Output the [X, Y] coordinate of the center of the cell containing the given text.  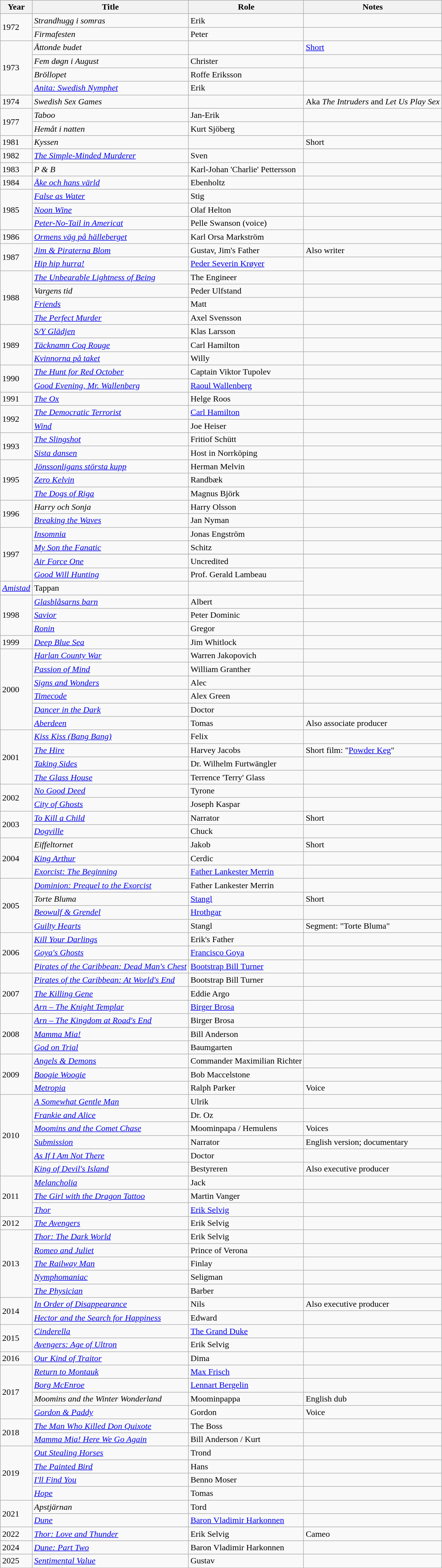
Ebenholtz [246, 183]
Kurt Sjöberg [246, 129]
Hemåt i natten [110, 129]
Year [16, 7]
1973 [16, 68]
Signs and Wonders [110, 683]
Finlay [246, 1264]
The Glass House [110, 777]
King of Devil's Island [110, 1169]
Jonas Engström [246, 534]
Zero Kelvin [110, 480]
Gustav [246, 1561]
Mamma Mia! [110, 1034]
Harlan County War [110, 656]
Ormens väg på hälleberget [110, 237]
Tord [246, 1507]
1997 [16, 554]
Warren Jakopovich [246, 656]
Stig [246, 196]
1993 [16, 446]
Raoul Wallenberg [246, 385]
Short film: "Powder Keg" [373, 750]
Anita: Swedish Nymphet [110, 88]
Bröllopet [110, 75]
Peter [246, 34]
Harry och Sonja [110, 507]
Borg McEnroe [110, 1385]
Edward [246, 1318]
The Man Who Killed Don Quixote [110, 1426]
2014 [16, 1311]
Torte Bluma [110, 899]
Beowulf & Grendel [110, 912]
Noon Wine [110, 210]
Hans [246, 1466]
1989 [16, 345]
Dune: Part Two [110, 1547]
Martin Vanger [246, 1196]
Gustav, Jim's Father [246, 250]
Metropia [110, 1088]
1992 [16, 419]
1983 [16, 169]
Angels & Demons [110, 1061]
Also associate producer [373, 723]
2015 [16, 1338]
Francisco Goya [246, 953]
Täcknamn Coq Rouge [110, 345]
A Somewhat Gentle Man [110, 1102]
Herman Melvin [246, 466]
Commander Maximilian Richter [246, 1061]
2019 [16, 1473]
The Railway Man [110, 1264]
2006 [16, 953]
Arn – The Kingdom at Road's End [110, 1020]
William Granther [246, 669]
Tappan [110, 588]
Helge Roos [246, 399]
Ronin [110, 629]
Joe Heiser [246, 426]
Matt [246, 304]
Magnus Björk [246, 493]
Ralph Parker [246, 1088]
Insomnia [110, 534]
Aka The Intruders and Let Us Play Sex [373, 102]
The Dogs of Riga [110, 493]
Cameo [373, 1534]
Passion of Mind [110, 669]
Kiss Kiss (Bang Bang) [110, 737]
1999 [16, 642]
Jan Nyman [246, 520]
1998 [16, 615]
To Kill a Child [110, 818]
2016 [16, 1358]
Uncredited [246, 561]
Savior [110, 615]
The Engineer [246, 277]
Segment: "Torte Bluma" [373, 926]
Jönssonligans största kupp [110, 466]
Our Kind of Traitor [110, 1358]
P & B [110, 169]
My Son the Fanatic [110, 547]
Breaking the Waves [110, 520]
2002 [16, 797]
Trond [246, 1453]
In Order of Disappearance [110, 1304]
S/Y Glädjen [110, 331]
Jakob [246, 845]
Title [110, 7]
Karl Orsa Markström [246, 237]
The Democratic Terrorist [110, 413]
Moomins and the Comet Chase [110, 1129]
Out Stealing Horses [110, 1453]
Peter Dominic [246, 615]
The Grand Duke [246, 1331]
1985 [16, 210]
Fritiof Schütt [246, 439]
Strandhugg i somras [110, 21]
Hector and the Search for Happiness [110, 1318]
Return to Montauk [110, 1372]
Åttonde budet [110, 48]
Goya's Ghosts [110, 953]
Frankie and Alice [110, 1115]
1977 [16, 122]
1996 [16, 514]
2017 [16, 1392]
2003 [16, 824]
1991 [16, 399]
Dancer in the Dark [110, 710]
Gordon & Paddy [110, 1412]
Harvey Jacobs [246, 750]
2021 [16, 1514]
Dr. Wilhelm Furtwängler [246, 764]
The Simple-Minded Murderer [110, 155]
Olaf Helton [246, 210]
Roffe Eriksson [246, 75]
Jim & Piraterna Blom [110, 250]
Gordon [246, 1412]
1986 [16, 237]
Harry Olsson [246, 507]
Schitz [246, 547]
Dogville [110, 831]
Captain Viktor Tupolev [246, 372]
Chuck [246, 831]
Role [246, 7]
The Avengers [110, 1223]
1972 [16, 27]
2013 [16, 1263]
Amistad [16, 588]
Cerdic [246, 858]
1988 [16, 297]
1987 [16, 257]
Good Will Hunting [110, 574]
Peder Ulfstand [246, 291]
Axel Svensson [246, 318]
As If I Am Not There [110, 1155]
Albert [246, 602]
The Perfect Murder [110, 318]
Kvinnorna på taket [110, 358]
2024 [16, 1547]
King Arthur [110, 858]
The Slingshot [110, 439]
2007 [16, 993]
Tyrone [246, 791]
Notes [373, 7]
The Girl with the Dragon Tattoo [110, 1196]
The Boss [246, 1426]
The Physician [110, 1291]
Friends [110, 304]
Swedish Sex Games [110, 102]
Barber [246, 1291]
Baumgarten [246, 1048]
Christer [246, 61]
No Good Deed [110, 791]
1990 [16, 378]
City of Ghosts [110, 804]
Firmafesten [110, 34]
Karl-Johan 'Charlie' Pettersson [246, 169]
Moominpapa / Hemulens [246, 1129]
Aberdeen [110, 723]
Wind [110, 426]
Lennart Bergelin [246, 1385]
1982 [16, 155]
The Unbearable Lightness of Being [110, 277]
1984 [16, 183]
Taking Sides [110, 764]
Jim Whitlock [246, 642]
2004 [16, 858]
Dominion: Prequel to the Exorcist [110, 885]
Pirates of the Caribbean: Dead Man's Chest [110, 966]
Seligman [246, 1277]
2022 [16, 1534]
Eiffeltornet [110, 845]
Timecode [110, 696]
1974 [16, 102]
Bill Anderson / Kurt [246, 1439]
Mamma Mia! Here We Go Again [110, 1439]
The Ox [110, 399]
Air Force One [110, 561]
Pirates of the Caribbean: At World's End [110, 980]
Also writer [373, 250]
Dune [110, 1520]
The Hunt for Red October [110, 372]
English version; documentary [373, 1142]
Alec [246, 683]
Melancholia [110, 1182]
English dub [373, 1399]
2012 [16, 1223]
Romeo and Juliet [110, 1250]
Gregor [246, 629]
Thor: The Dark World [110, 1236]
God on Trial [110, 1048]
Randbæk [246, 480]
I'll Find You [110, 1480]
Bill Anderson [246, 1034]
1995 [16, 480]
Dima [246, 1358]
Deep Blue Sea [110, 642]
Prof. Gerald Lambeau [246, 574]
Taboo [110, 115]
Jack [246, 1182]
2025 [16, 1561]
Fem døgn i August [110, 61]
Good Evening, Mr. Wallenberg [110, 385]
Exorcist: The Beginning [110, 872]
Boogie Woogie [110, 1075]
2000 [16, 689]
Apstjärnan [110, 1507]
Eddie Argo [246, 993]
Max Frisch [246, 1372]
Pelle Swanson (voice) [246, 223]
Cinderella [110, 1331]
Thor [110, 1209]
Kill Your Darlings [110, 939]
Nymphomaniac [110, 1277]
2010 [16, 1135]
Klas Larsson [246, 331]
Bestyreren [246, 1169]
2005 [16, 906]
Bob Maccelstone [246, 1075]
Kyssen [110, 142]
Hip hip hurra! [110, 264]
Sven [246, 155]
2018 [16, 1432]
Sentimental Value [110, 1561]
2009 [16, 1075]
Moomins and the Winter Wonderland [110, 1399]
Joseph Kaspar [246, 804]
Guilty Hearts [110, 926]
Willy [246, 358]
Avengers: Age of Ultron [110, 1345]
Peder Severin Krøyer [246, 264]
Benno Moser [246, 1480]
Prince of Verona [246, 1250]
Thor: Love and Thunder [110, 1534]
Erik's Father [246, 939]
Glasblåsarns barn [110, 602]
Moominpappa [246, 1399]
Peter-No-Tail in Americat [110, 223]
Dr. Oz [246, 1115]
Hope [110, 1493]
2001 [16, 757]
Host in Norrköping [246, 453]
Voices [373, 1129]
The Painted Bird [110, 1466]
Arn – The Knight Templar [110, 1007]
Nils [246, 1304]
Submission [110, 1142]
Ulrik [246, 1102]
The Killing Gene [110, 993]
1981 [16, 142]
Felix [246, 737]
2011 [16, 1196]
Vargens tid [110, 291]
The Hire [110, 750]
False as Water [110, 196]
Alex Green [246, 696]
Terrence 'Terry' Glass [246, 777]
Jan-Erik [246, 115]
Sista dansen [110, 453]
2008 [16, 1034]
Åke och hans värld [110, 183]
Hrothgar [246, 912]
